Detect which cell encompasses the target text, then output its (X, Y) center coordinate. 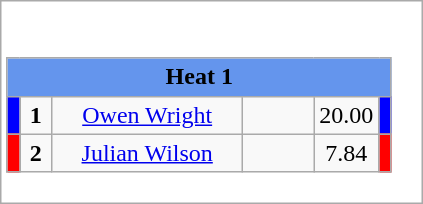
1 (36, 115)
Julian Wilson (148, 153)
Heat 1 (199, 77)
2 (36, 153)
Heat 1 1 Owen Wright 20.00 2 Julian Wilson 7.84 (212, 102)
20.00 (346, 115)
7.84 (346, 153)
Owen Wright (148, 115)
